Locate the cell with the specified text and output its [x, y] center coordinate. 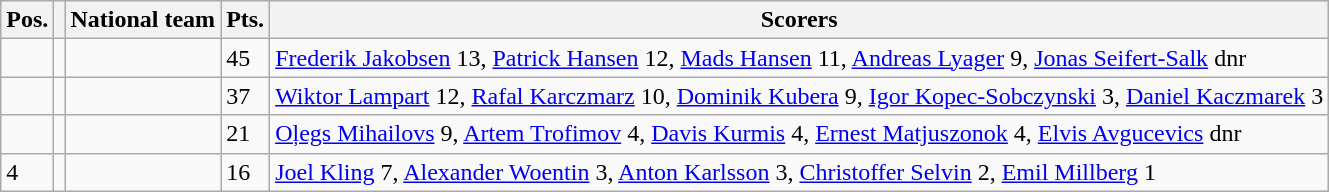
National team [143, 20]
45 [246, 58]
16 [246, 172]
Wiktor Lampart 12, Rafal Karczmarz 10, Dominik Kubera 9, Igor Kopec-Sobczynski 3, Daniel Kaczmarek 3 [800, 96]
Joel Kling 7, Alexander Woentin 3, Anton Karlsson 3, Christoffer Selvin 2, Emil Millberg 1 [800, 172]
4 [28, 172]
Scorers [800, 20]
Oļegs Mihailovs 9, Artem Trofimov 4, Davis Kurmis 4, Ernest Matjuszonok 4, Elvis Avgucevics dnr [800, 134]
Pos. [28, 20]
Pts. [246, 20]
37 [246, 96]
21 [246, 134]
Frederik Jakobsen 13, Patrick Hansen 12, Mads Hansen 11, Andreas Lyager 9, Jonas Seifert-Salk dnr [800, 58]
